Return the (x, y) coordinate for the center point of the cell that contains the specified text.  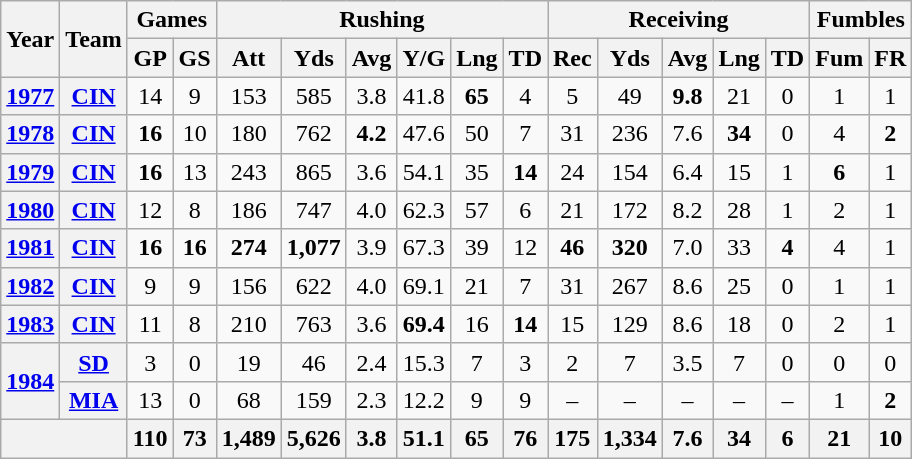
210 (248, 324)
585 (314, 96)
73 (194, 438)
24 (573, 172)
2.3 (372, 400)
9.8 (688, 96)
172 (630, 210)
51.1 (424, 438)
3.9 (372, 248)
1980 (30, 210)
762 (314, 134)
GS (194, 58)
FR (890, 58)
39 (477, 248)
49 (630, 96)
69.1 (424, 286)
1981 (30, 248)
1982 (30, 286)
Rec (573, 58)
SD (94, 362)
Att (248, 58)
156 (248, 286)
243 (248, 172)
1977 (30, 96)
267 (630, 286)
MIA (94, 400)
175 (573, 438)
11 (150, 324)
Year (30, 39)
1984 (30, 381)
5,626 (314, 438)
186 (248, 210)
Team (94, 39)
159 (314, 400)
1,334 (630, 438)
Y/G (424, 58)
1,077 (314, 248)
25 (739, 286)
7.0 (688, 248)
6.4 (688, 172)
1,489 (248, 438)
865 (314, 172)
62.3 (424, 210)
Rushing (382, 20)
747 (314, 210)
5 (573, 96)
Fum (840, 58)
8.2 (688, 210)
3.5 (688, 362)
69.4 (424, 324)
154 (630, 172)
274 (248, 248)
Fumbles (861, 20)
763 (314, 324)
67.3 (424, 248)
1979 (30, 172)
50 (477, 134)
2.4 (372, 362)
12.2 (424, 400)
622 (314, 286)
GP (150, 58)
180 (248, 134)
18 (739, 324)
Receiving (679, 20)
76 (525, 438)
54.1 (424, 172)
33 (739, 248)
47.6 (424, 134)
15.3 (424, 362)
1983 (30, 324)
153 (248, 96)
28 (739, 210)
1978 (30, 134)
110 (150, 438)
236 (630, 134)
Games (172, 20)
129 (630, 324)
57 (477, 210)
41.8 (424, 96)
19 (248, 362)
4.2 (372, 134)
320 (630, 248)
68 (248, 400)
35 (477, 172)
